Determine the [X, Y] coordinate at the center of the cell enclosing the given text.  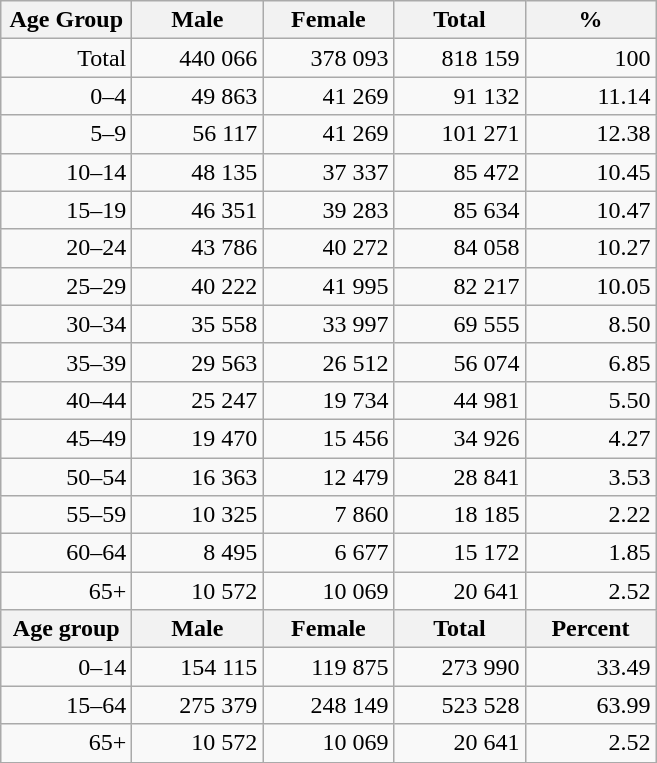
16 363 [198, 477]
18 185 [460, 515]
19 734 [328, 400]
101 271 [460, 134]
35–39 [66, 362]
1.85 [590, 553]
273 990 [460, 667]
10.47 [590, 210]
15 456 [328, 438]
40–44 [66, 400]
84 058 [460, 248]
5.50 [590, 400]
43 786 [198, 248]
Age group [66, 629]
15 172 [460, 553]
34 926 [460, 438]
12.38 [590, 134]
56 117 [198, 134]
11.14 [590, 96]
154 115 [198, 667]
12 479 [328, 477]
19 470 [198, 438]
523 528 [460, 705]
50–54 [66, 477]
49 863 [198, 96]
275 379 [198, 705]
45–49 [66, 438]
28 841 [460, 477]
6.85 [590, 362]
0–14 [66, 667]
10–14 [66, 172]
41 995 [328, 286]
15–64 [66, 705]
46 351 [198, 210]
26 512 [328, 362]
4.27 [590, 438]
30–34 [66, 324]
8 495 [198, 553]
15–19 [66, 210]
56 074 [460, 362]
5–9 [66, 134]
Percent [590, 629]
35 558 [198, 324]
10.45 [590, 172]
3.53 [590, 477]
55–59 [66, 515]
100 [590, 58]
25 247 [198, 400]
63.99 [590, 705]
85 472 [460, 172]
7 860 [328, 515]
33 997 [328, 324]
378 093 [328, 58]
Age Group [66, 20]
6 677 [328, 553]
818 159 [460, 58]
40 222 [198, 286]
69 555 [460, 324]
33.49 [590, 667]
8.50 [590, 324]
10.05 [590, 286]
25–29 [66, 286]
10.27 [590, 248]
48 135 [198, 172]
29 563 [198, 362]
82 217 [460, 286]
20–24 [66, 248]
0–4 [66, 96]
37 337 [328, 172]
248 149 [328, 705]
40 272 [328, 248]
% [590, 20]
39 283 [328, 210]
85 634 [460, 210]
91 132 [460, 96]
440 066 [198, 58]
10 325 [198, 515]
44 981 [460, 400]
119 875 [328, 667]
60–64 [66, 553]
2.22 [590, 515]
